Identify which cell holds the provided text, then report its [X, Y] central coordinate. 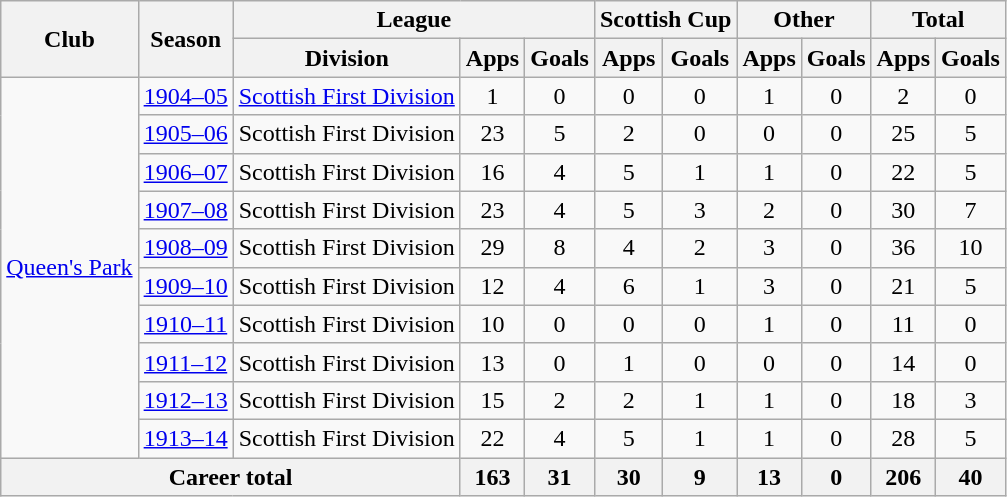
1906–07 [186, 172]
1908–09 [186, 248]
36 [903, 248]
1905–06 [186, 134]
21 [903, 286]
8 [560, 248]
11 [903, 324]
1912–13 [186, 400]
Other [804, 20]
7 [971, 210]
25 [903, 134]
18 [903, 400]
1909–10 [186, 286]
1913–14 [186, 438]
40 [971, 477]
1904–05 [186, 96]
Total [938, 20]
Club [70, 39]
Scottish Cup [665, 20]
31 [560, 477]
1907–08 [186, 210]
Season [186, 39]
28 [903, 438]
15 [492, 400]
206 [903, 477]
League [414, 20]
Queen's Park [70, 268]
Division [346, 58]
1911–12 [186, 362]
14 [903, 362]
163 [492, 477]
9 [700, 477]
1910–11 [186, 324]
29 [492, 248]
6 [628, 286]
16 [492, 172]
Career total [231, 477]
12 [492, 286]
